Scan for the cell matching the given text and deliver its (X, Y) coordinate at center. 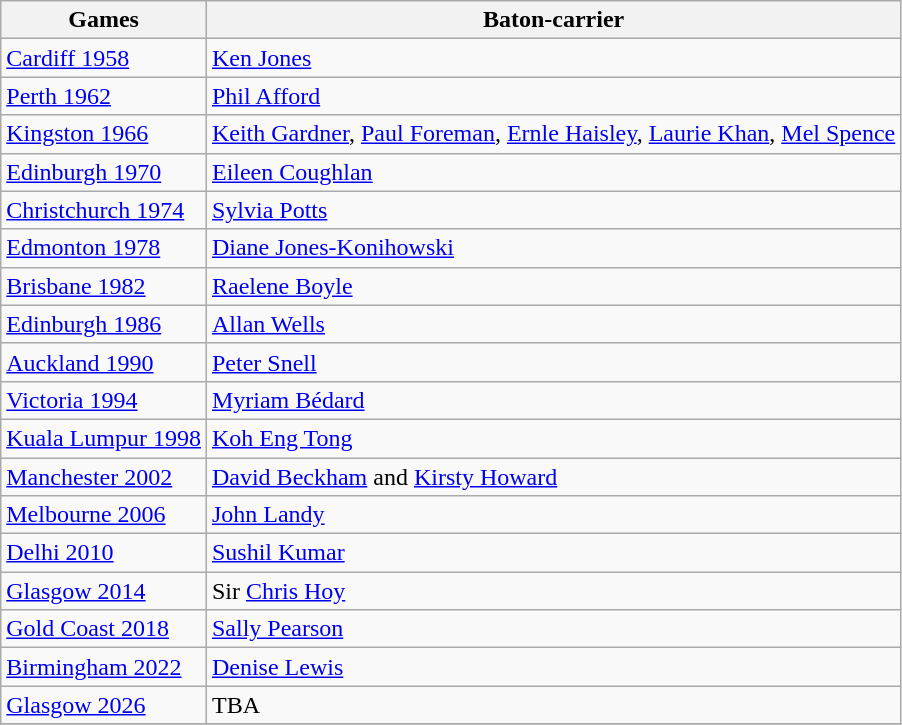
Baton-carrier (553, 20)
Delhi 2010 (104, 553)
TBA (553, 705)
Sylvia Potts (553, 210)
Cardiff 1958 (104, 58)
Gold Coast 2018 (104, 629)
Allan Wells (553, 324)
David Beckham and Kirsty Howard (553, 477)
Melbourne 2006 (104, 515)
Denise Lewis (553, 667)
Christchurch 1974 (104, 210)
Perth 1962 (104, 96)
Manchester 2002 (104, 477)
Peter Snell (553, 362)
Ken Jones (553, 58)
Sir Chris Hoy (553, 591)
Edinburgh 1970 (104, 172)
Auckland 1990 (104, 362)
Kingston 1966 (104, 134)
Edmonton 1978 (104, 248)
Diane Jones-Konihowski (553, 248)
Eileen Coughlan (553, 172)
Edinburgh 1986 (104, 324)
Glasgow 2014 (104, 591)
John Landy (553, 515)
Sushil Kumar (553, 553)
Raelene Boyle (553, 286)
Myriam Bédard (553, 400)
Kuala Lumpur 1998 (104, 438)
Keith Gardner, Paul Foreman, Ernle Haisley, Laurie Khan, Mel Spence (553, 134)
Sally Pearson (553, 629)
Birmingham 2022 (104, 667)
Games (104, 20)
Koh Eng Tong (553, 438)
Glasgow 2026 (104, 705)
Brisbane 1982 (104, 286)
Phil Afford (553, 96)
Victoria 1994 (104, 400)
